Extract the (X, Y) coordinate from the center of the cell holding the provided text.  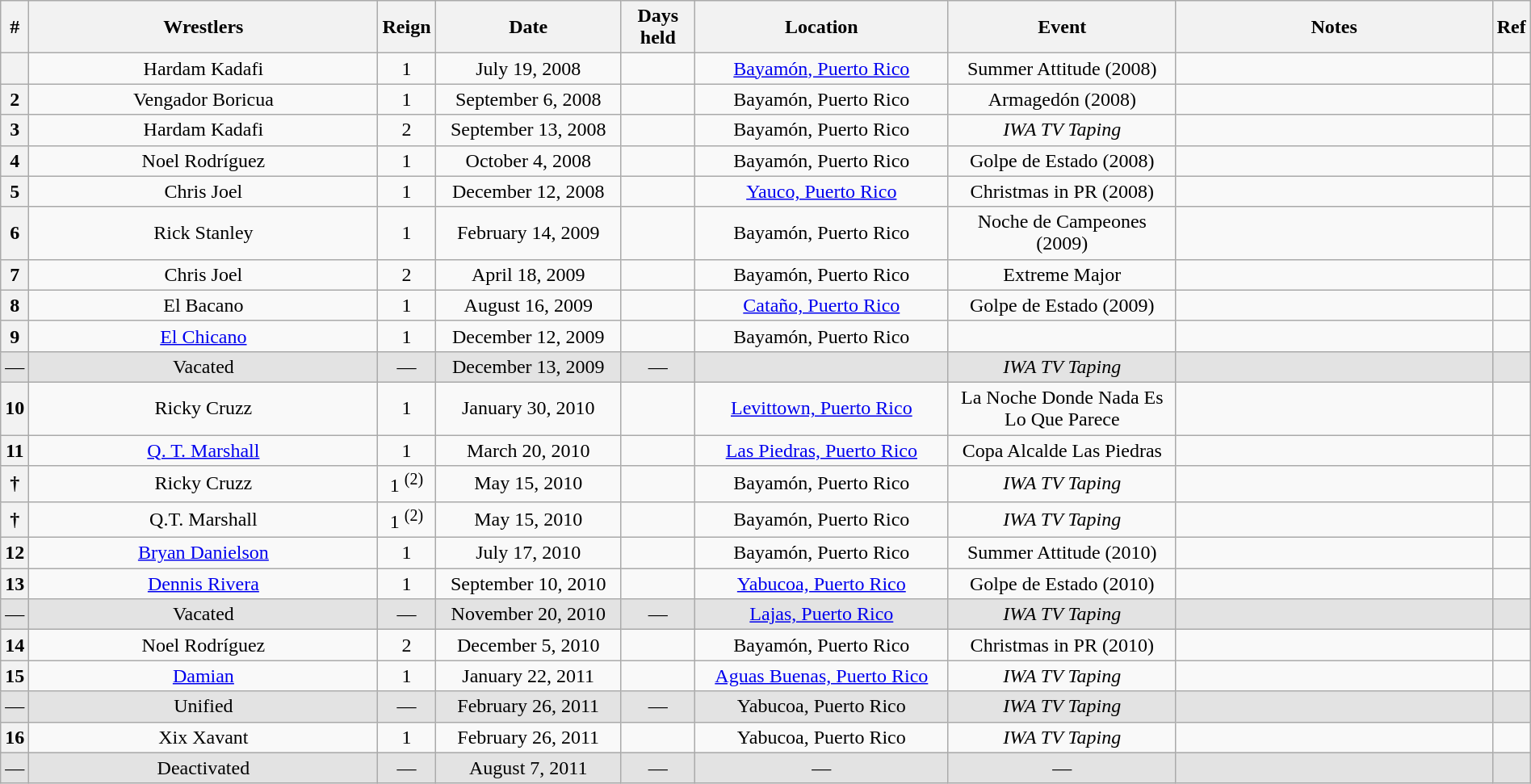
Ref (1512, 27)
December 12, 2008 (528, 191)
Golpe de Estado (2008) (1062, 161)
8 (15, 305)
October 4, 2008 (528, 161)
La Noche Donde Nada Es Lo Que Parece (1062, 409)
March 20, 2010 (528, 450)
3 (15, 130)
5 (15, 191)
February 14, 2009 (528, 233)
15 (15, 676)
El Bacano (203, 305)
9 (15, 336)
Aguas Buenas, Puerto Rico (821, 676)
January 22, 2011 (528, 676)
Levittown, Puerto Rico (821, 409)
Lajas, Puerto Rico (821, 614)
Q.T. Marshall (203, 520)
Golpe de Estado (2010) (1062, 584)
Christmas in PR (2008) (1062, 191)
Notes (1334, 27)
September 10, 2010 (528, 584)
# (15, 27)
July 17, 2010 (528, 553)
April 18, 2009 (528, 275)
Daysheld (657, 27)
14 (15, 645)
7 (15, 275)
Reign (407, 27)
December 12, 2009 (528, 336)
Bryan Danielson (203, 553)
Date (528, 27)
Cataño, Puerto Rico (821, 305)
Rick Stanley (203, 233)
Copa Alcalde Las Piedras (1062, 450)
Noche de Campeones (2009) (1062, 233)
Summer Attitude (2010) (1062, 553)
12 (15, 553)
Dennis Rivera (203, 584)
Christmas in PR (2010) (1062, 645)
September 6, 2008 (528, 99)
Location (821, 27)
Golpe de Estado (2009) (1062, 305)
Xix Xavant (203, 737)
13 (15, 584)
11 (15, 450)
Wrestlers (203, 27)
10 (15, 409)
December 5, 2010 (528, 645)
November 20, 2010 (528, 614)
El Chicano (203, 336)
16 (15, 737)
January 30, 2010 (528, 409)
July 19, 2008 (528, 69)
Vengador Boricua (203, 99)
August 16, 2009 (528, 305)
September 13, 2008 (528, 130)
August 7, 2011 (528, 768)
Las Piedras, Puerto Rico (821, 450)
Deactivated (203, 768)
4 (15, 161)
Q. T. Marshall (203, 450)
Summer Attitude (2008) (1062, 69)
Event (1062, 27)
Yauco, Puerto Rico (821, 191)
6 (15, 233)
Extreme Major (1062, 275)
December 13, 2009 (528, 367)
Unified (203, 706)
Armagedón (2008) (1062, 99)
Damian (203, 676)
